Scan for the cell matching the given text and deliver its (x, y) coordinate at center. 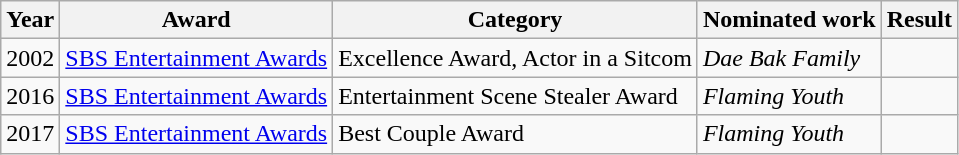
Dae Bak Family (789, 58)
2002 (30, 58)
Best Couple Award (516, 134)
Excellence Award, Actor in a Sitcom (516, 58)
Result (919, 20)
Nominated work (789, 20)
Category (516, 20)
Entertainment Scene Stealer Award (516, 96)
2016 (30, 96)
2017 (30, 134)
Award (196, 20)
Year (30, 20)
